Scan for the cell matching the given text and deliver its (x, y) coordinate at center. 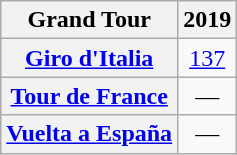
Vuelta a España (90, 134)
Giro d'Italia (90, 58)
137 (208, 58)
Tour de France (90, 96)
2019 (208, 20)
Grand Tour (90, 20)
